Search for the cell housing the specified text and yield its [x, y] center coordinate. 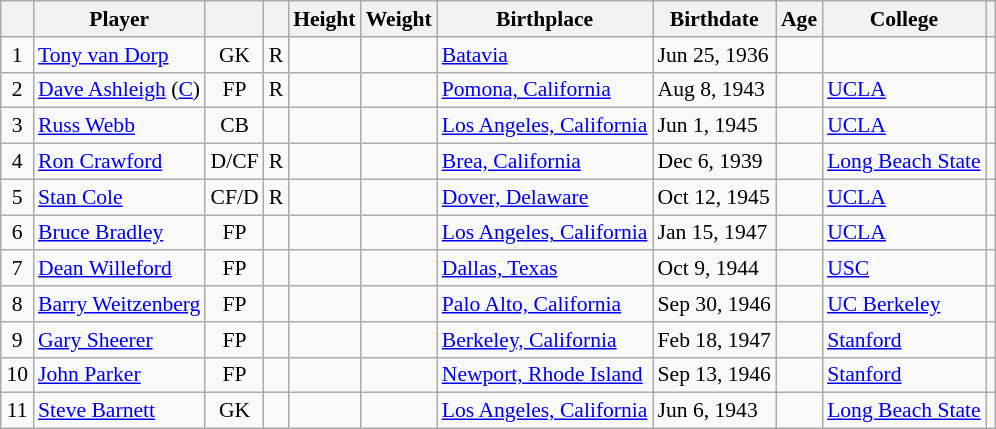
9 [17, 340]
6 [17, 233]
College [904, 19]
Weight [399, 19]
Dallas, Texas [545, 269]
Aug 8, 1943 [714, 90]
Sep 13, 1946 [714, 375]
CB [234, 126]
Steve Barnett [119, 411]
Player [119, 19]
Jan 15, 1947 [714, 233]
4 [17, 162]
Birthdate [714, 19]
Feb 18, 1947 [714, 340]
Dave Ashleigh (C) [119, 90]
Bruce Bradley [119, 233]
Oct 12, 1945 [714, 197]
Age [799, 19]
Jun 1, 1945 [714, 126]
Barry Weitzenberg [119, 304]
10 [17, 375]
8 [17, 304]
Newport, Rhode Island [545, 375]
2 [17, 90]
Russ Webb [119, 126]
D/CF [234, 162]
Birthplace [545, 19]
Dec 6, 1939 [714, 162]
Berkeley, California [545, 340]
CF/D [234, 197]
USC [904, 269]
Tony van Dorp [119, 55]
Stan Cole [119, 197]
John Parker [119, 375]
11 [17, 411]
Ron Crawford [119, 162]
Gary Sheerer [119, 340]
Jun 25, 1936 [714, 55]
UC Berkeley [904, 304]
Pomona, California [545, 90]
Height [324, 19]
Sep 30, 1946 [714, 304]
Palo Alto, California [545, 304]
Oct 9, 1944 [714, 269]
3 [17, 126]
Dean Willeford [119, 269]
Dover, Delaware [545, 197]
1 [17, 55]
Brea, California [545, 162]
5 [17, 197]
Batavia [545, 55]
Jun 6, 1943 [714, 411]
7 [17, 269]
